Detect which cell encompasses the target text, then output its [x, y] center coordinate. 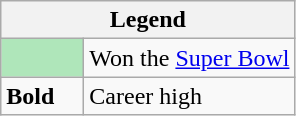
Career high [190, 96]
Bold [42, 96]
Legend [148, 20]
Won the Super Bowl [190, 58]
